From the cell containing the given text, extract its center point as [x, y] coordinate. 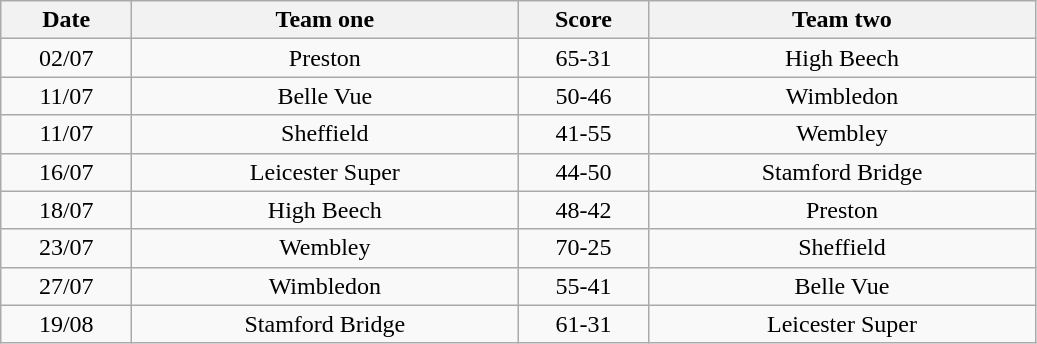
65-31 [584, 58]
61-31 [584, 324]
48-42 [584, 210]
02/07 [66, 58]
Score [584, 20]
19/08 [66, 324]
Date [66, 20]
16/07 [66, 172]
27/07 [66, 286]
41-55 [584, 134]
23/07 [66, 248]
70-25 [584, 248]
Team two [842, 20]
55-41 [584, 286]
18/07 [66, 210]
50-46 [584, 96]
Team one [325, 20]
44-50 [584, 172]
